Return [x, y] of the center of cell containing provided text 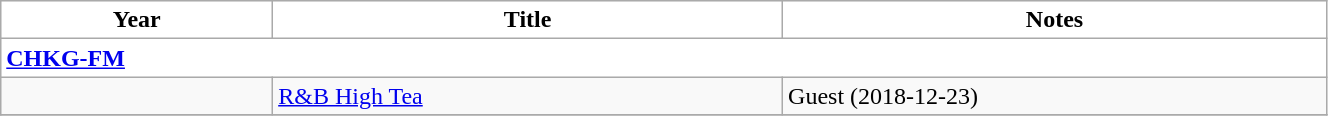
CHKG-FM [664, 58]
Notes [1055, 20]
R&B High Tea [528, 96]
Year [137, 20]
Title [528, 20]
Guest (2018-12-23) [1055, 96]
